Locate the cell with the specified text and output its [X, Y] center coordinate. 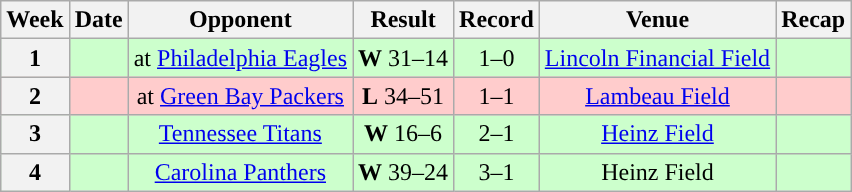
3–1 [497, 172]
1–1 [497, 96]
W 39–24 [404, 172]
Carolina Panthers [240, 172]
Lincoln Financial Field [657, 58]
1 [35, 58]
Result [404, 20]
2–1 [497, 134]
Recap [814, 20]
Opponent [240, 20]
Week [35, 20]
at Green Bay Packers [240, 96]
4 [35, 172]
L 34–51 [404, 96]
Date [98, 20]
2 [35, 96]
W 31–14 [404, 58]
W 16–6 [404, 134]
at Philadelphia Eagles [240, 58]
Tennessee Titans [240, 134]
1–0 [497, 58]
Venue [657, 20]
3 [35, 134]
Lambeau Field [657, 96]
Record [497, 20]
